From the cell containing the given text, extract its center point as [x, y] coordinate. 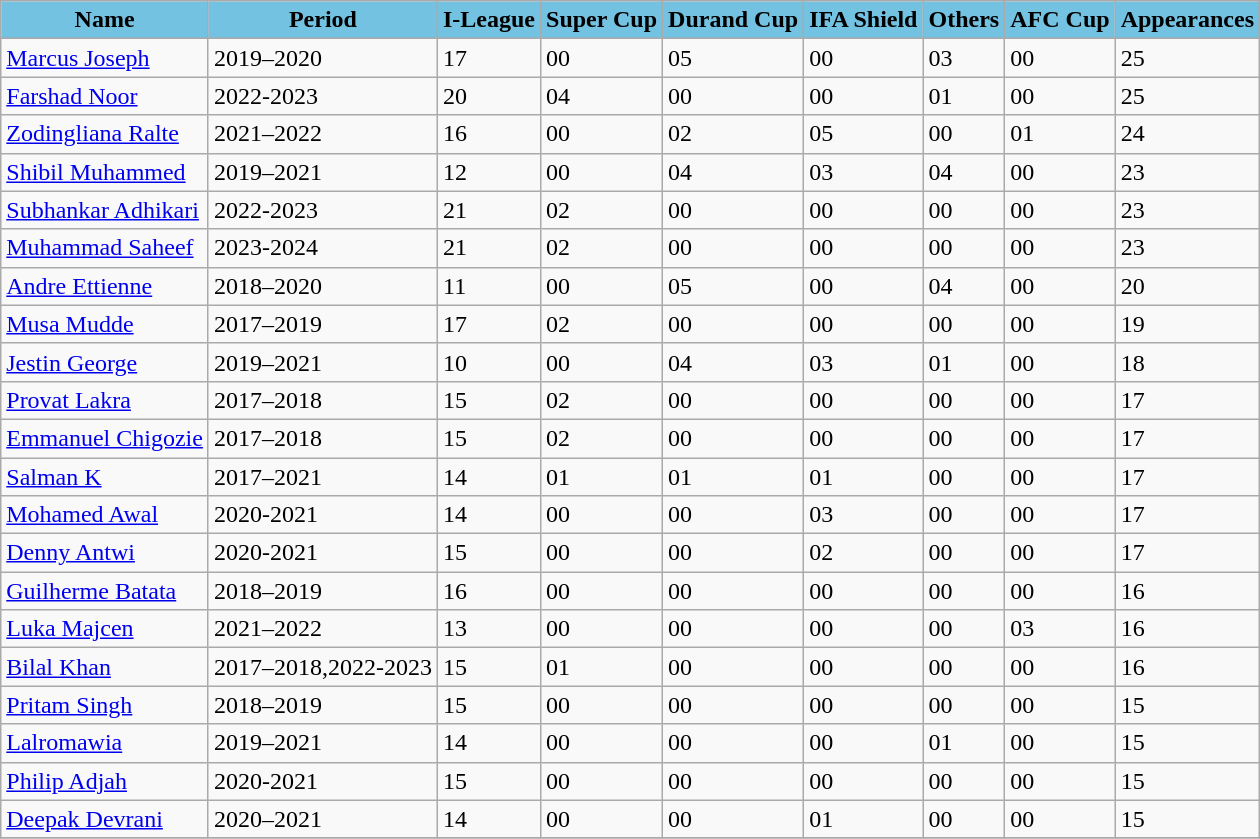
Deepak Devrani [105, 819]
Zodingliana Ralte [105, 134]
I-League [488, 20]
Muhammad Saheef [105, 248]
Salman K [105, 477]
2023-2024 [322, 248]
Others [964, 20]
12 [488, 172]
Shibil Muhammed [105, 172]
2017–2019 [322, 324]
Emmanuel Chigozie [105, 438]
Super Cup [602, 20]
Name [105, 20]
18 [1187, 362]
24 [1187, 134]
Luka Majcen [105, 629]
11 [488, 286]
Pritam Singh [105, 705]
Farshad Noor [105, 96]
2017–2021 [322, 477]
Andre Ettienne [105, 286]
Durand Cup [734, 20]
19 [1187, 324]
Appearances [1187, 20]
Jestin George [105, 362]
Musa Mudde [105, 324]
2018–2020 [322, 286]
Period [322, 20]
AFC Cup [1060, 20]
Lalromawia [105, 743]
Subhankar Adhikari [105, 210]
2017–2018,2022-2023 [322, 667]
2019–2020 [322, 58]
Bilal Khan [105, 667]
Philip Adjah [105, 781]
Provat Lakra [105, 400]
Denny Antwi [105, 553]
10 [488, 362]
Mohamed Awal [105, 515]
IFA Shield [864, 20]
Marcus Joseph [105, 58]
13 [488, 629]
2020–2021 [322, 819]
Guilherme Batata [105, 591]
